Search for the cell housing the specified text and yield its (x, y) center coordinate. 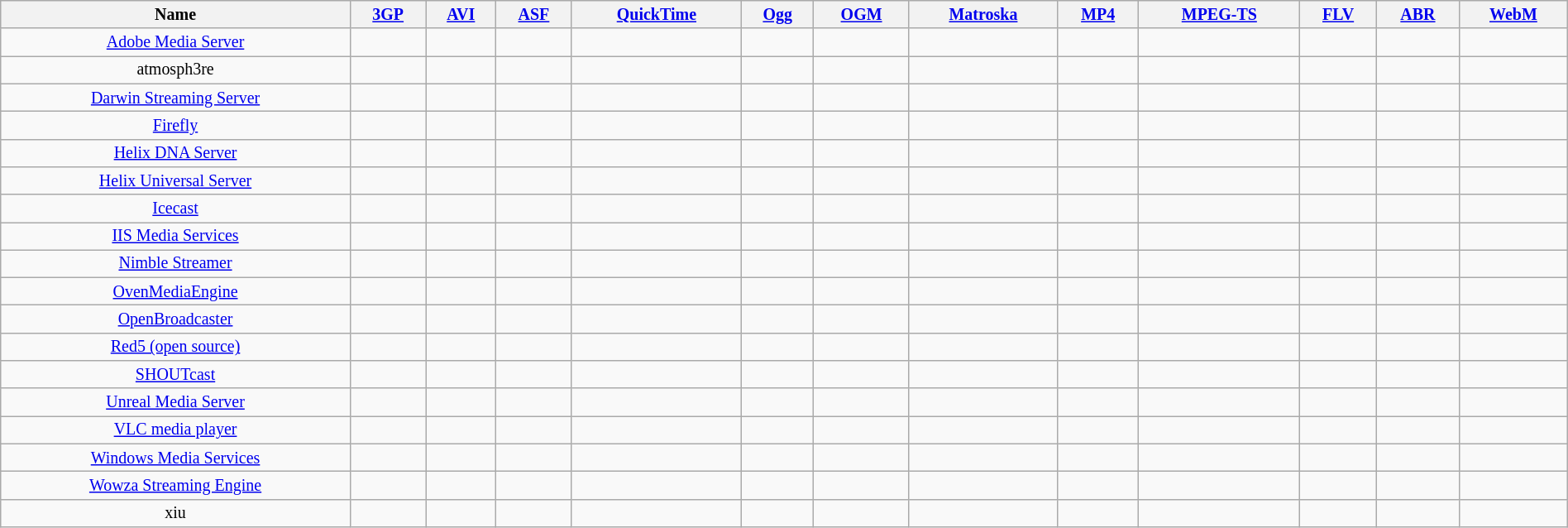
Wowza Streaming Engine (175, 485)
3GP (388, 15)
QuickTime (657, 15)
Name (175, 15)
Icecast (175, 209)
Unreal Media Server (175, 402)
OGM (862, 15)
VLC media player (175, 430)
atmosph3re (175, 70)
ASF (534, 15)
Firefly (175, 126)
SHOUTcast (175, 374)
MP4 (1098, 15)
FLV (1338, 15)
Darwin Streaming Server (175, 98)
Helix Universal Server (175, 180)
Helix DNA Server (175, 152)
OvenMediaEngine (175, 291)
Windows Media Services (175, 458)
Adobe Media Server (175, 43)
xiu (175, 513)
Nimble Streamer (175, 263)
AVI (461, 15)
OpenBroadcaster (175, 319)
Matroska (982, 15)
ABR (1417, 15)
WebM (1513, 15)
MPEG-TS (1219, 15)
Red5 (open source) (175, 348)
IIS Media Services (175, 237)
Ogg (777, 15)
